Pinpoint the cell where the given text exists, returning its [x, y] midpoint coordinate. 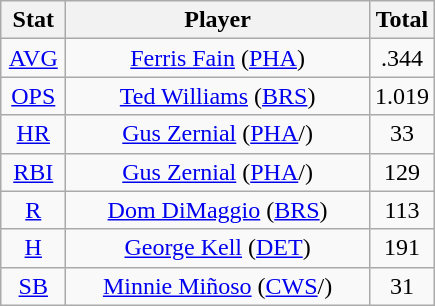
SB [34, 286]
Ted Williams (BRS) [218, 96]
33 [402, 134]
H [34, 248]
129 [402, 172]
1.019 [402, 96]
Stat [34, 20]
113 [402, 210]
AVG [34, 58]
Player [218, 20]
.344 [402, 58]
R [34, 210]
31 [402, 286]
Dom DiMaggio (BRS) [218, 210]
191 [402, 248]
George Kell (DET) [218, 248]
Total [402, 20]
Minnie Miñoso (CWS/) [218, 286]
HR [34, 134]
OPS [34, 96]
Ferris Fain (PHA) [218, 58]
RBI [34, 172]
